Determine the [x, y] coordinate at the center of the cell enclosing the given text.  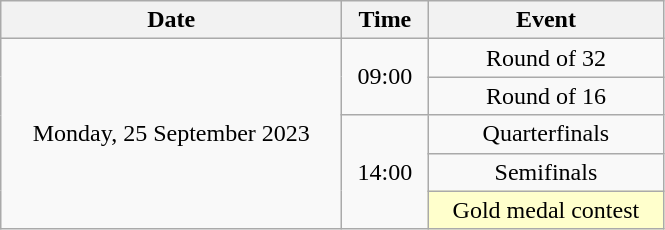
Quarterfinals [546, 134]
Date [172, 20]
Gold medal contest [546, 210]
09:00 [385, 77]
Monday, 25 September 2023 [172, 134]
14:00 [385, 172]
Event [546, 20]
Round of 32 [546, 58]
Round of 16 [546, 96]
Semifinals [546, 172]
Time [385, 20]
